Pinpoint the cell where the given text exists, returning its [X, Y] midpoint coordinate. 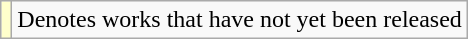
Denotes works that have not yet been released [240, 20]
